Return (x, y) of the center of cell containing provided text 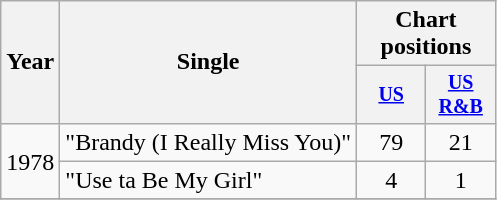
Single (208, 62)
1978 (30, 161)
1 (460, 180)
Year (30, 62)
Chart positions (426, 34)
"Use ta Be My Girl" (208, 180)
21 (460, 142)
US (390, 94)
4 (390, 180)
USR&B (460, 94)
"Brandy (I Really Miss You)" (208, 142)
79 (390, 142)
